Find where the given text appears and provide that cell's center as (X, Y) coordinate. 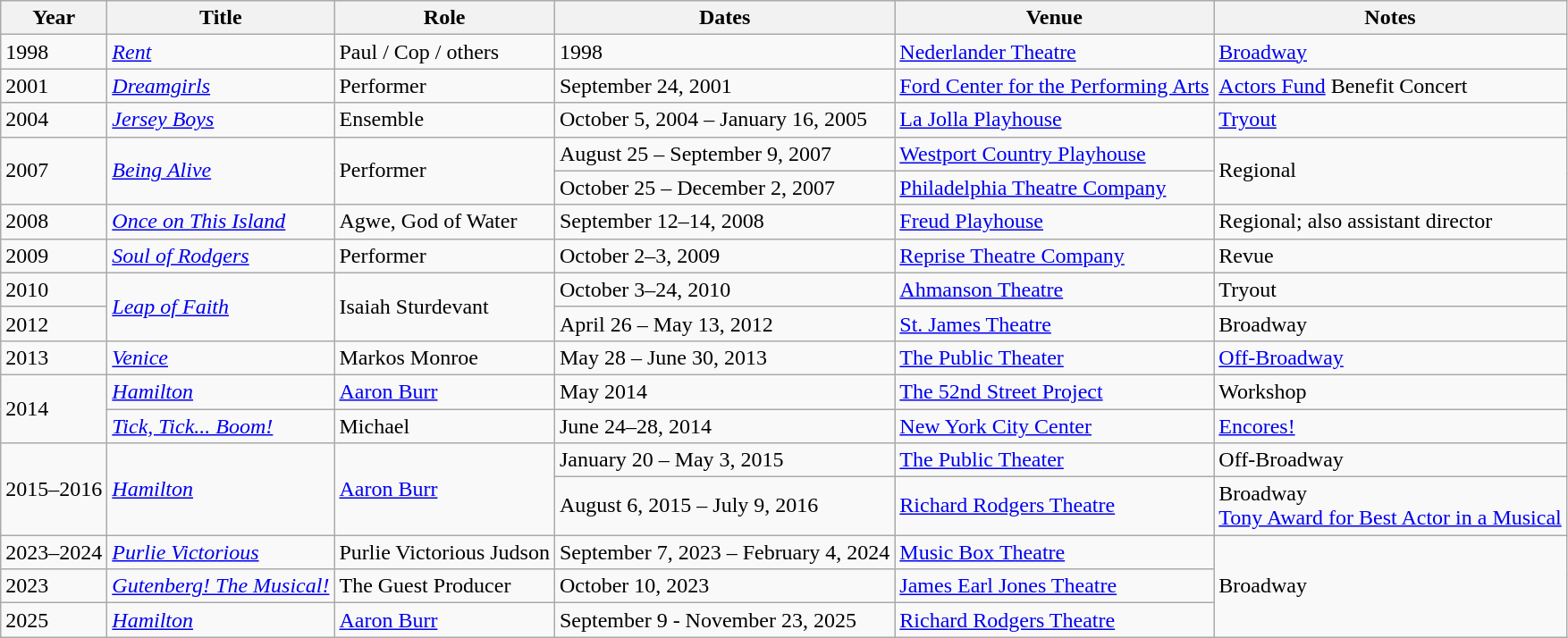
Purlie Victorious Judson (445, 552)
Nederlander Theatre (1055, 52)
2023 (54, 586)
James Earl Jones Theatre (1055, 586)
Philadelphia Theatre Company (1055, 188)
The 52nd Street Project (1055, 391)
2014 (54, 408)
September 12–14, 2008 (724, 222)
June 24–28, 2014 (724, 426)
Regional; also assistant director (1390, 222)
2004 (54, 120)
Michael (445, 426)
Rent (221, 52)
Westport Country Playhouse (1055, 154)
Dreamgirls (221, 86)
Workshop (1390, 391)
Regional (1390, 171)
October 5, 2004 – January 16, 2005 (724, 120)
Freud Playhouse (1055, 222)
Venice (221, 357)
Markos Monroe (445, 357)
2007 (54, 171)
Title (221, 18)
Paul / Cop / others (445, 52)
October 10, 2023 (724, 586)
Year (54, 18)
October 2–3, 2009 (724, 256)
Music Box Theatre (1055, 552)
Revue (1390, 256)
Role (445, 18)
2015–2016 (54, 490)
The Guest Producer (445, 586)
Ford Center for the Performing Arts (1055, 86)
St. James Theatre (1055, 323)
Purlie Victorious (221, 552)
May 28 – June 30, 2013 (724, 357)
Dates (724, 18)
Notes (1390, 18)
May 2014 (724, 391)
2001 (54, 86)
Soul of Rodgers (221, 256)
Tick, Tick... Boom! (221, 426)
September 7, 2023 – February 4, 2024 (724, 552)
2009 (54, 256)
2010 (54, 290)
Once on This Island (221, 222)
Encores! (1390, 426)
BroadwayTony Award for Best Actor in a Musical (1390, 506)
October 3–24, 2010 (724, 290)
Venue (1055, 18)
Agwe, God of Water (445, 222)
October 25 – December 2, 2007 (724, 188)
Gutenberg! The Musical! (221, 586)
2008 (54, 222)
2012 (54, 323)
Jersey Boys (221, 120)
2023–2024 (54, 552)
September 9 - November 23, 2025 (724, 620)
April 26 – May 13, 2012 (724, 323)
2013 (54, 357)
Leap of Faith (221, 306)
Isaiah Sturdevant (445, 306)
Ahmanson Theatre (1055, 290)
Being Alive (221, 171)
New York City Center (1055, 426)
August 25 – September 9, 2007 (724, 154)
September 24, 2001 (724, 86)
January 20 – May 3, 2015 (724, 460)
August 6, 2015 – July 9, 2016 (724, 506)
Actors Fund Benefit Concert (1390, 86)
La Jolla Playhouse (1055, 120)
Reprise Theatre Company (1055, 256)
2025 (54, 620)
Ensemble (445, 120)
